Provide the (x, y) coordinate of the cell's center where the given text is located.  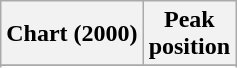
Peakposition (189, 34)
Chart (2000) (72, 34)
